Search for the cell housing the specified text and yield its (x, y) center coordinate. 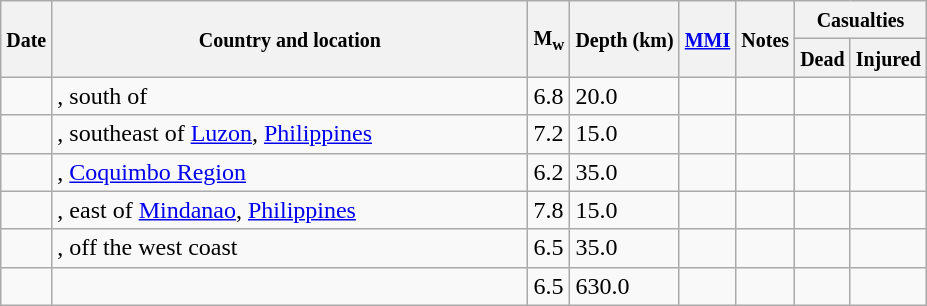
, southeast of Luzon, Philippines (290, 134)
MMI (708, 39)
Mw (549, 39)
, south of (290, 96)
Injured (888, 58)
6.8 (549, 96)
, Coquimbo Region (290, 172)
6.2 (549, 172)
630.0 (624, 286)
Depth (km) (624, 39)
20.0 (624, 96)
Dead (823, 58)
7.8 (549, 210)
Casualties (861, 20)
7.2 (549, 134)
Country and location (290, 39)
, off the west coast (290, 248)
Notes (766, 39)
, east of Mindanao, Philippines (290, 210)
Date (26, 39)
